Search for the cell housing the specified text and yield its [X, Y] center coordinate. 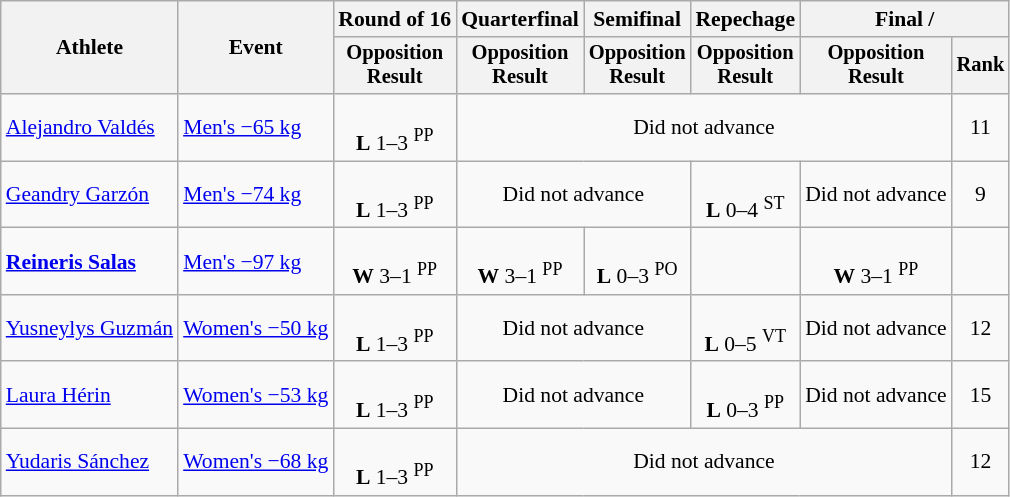
Quarterfinal [520, 19]
15 [981, 396]
Alejandro Valdés [90, 128]
Reineris Salas [90, 262]
Round of 16 [394, 19]
Geandry Garzón [90, 194]
Men's −74 kg [256, 194]
Women's −50 kg [256, 328]
11 [981, 128]
L 0–4 ST [745, 194]
Men's −65 kg [256, 128]
Repechage [745, 19]
L 0–3 PP [745, 396]
Final / [904, 19]
L 0–3 PO [638, 262]
Laura Hérin [90, 396]
Event [256, 48]
Rank [981, 66]
Semifinal [638, 19]
L 0–5 VT [745, 328]
Athlete [90, 48]
Yusneylys Guzmán [90, 328]
Yudaris Sánchez [90, 462]
Women's −68 kg [256, 462]
Women's −53 kg [256, 396]
9 [981, 194]
Men's −97 kg [256, 262]
